Determine the [x, y] coordinate at the center of the cell enclosing the given text.  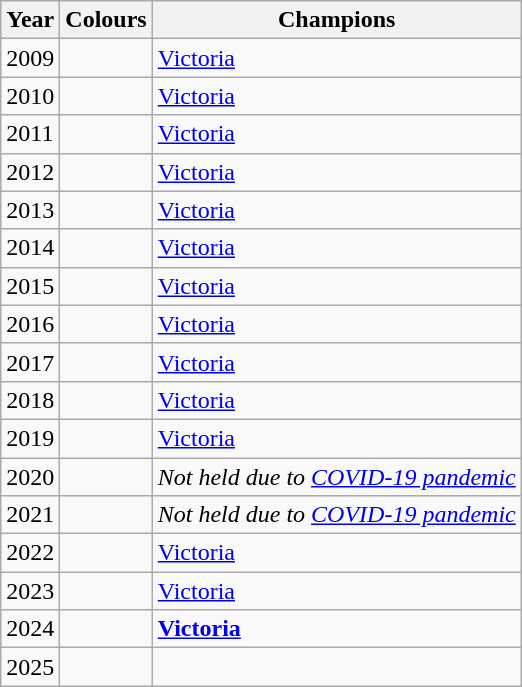
2015 [30, 286]
2010 [30, 96]
2009 [30, 58]
2025 [30, 667]
2017 [30, 362]
2022 [30, 553]
2018 [30, 400]
2023 [30, 591]
2013 [30, 210]
2016 [30, 324]
2024 [30, 629]
Year [30, 20]
Champions [336, 20]
2012 [30, 172]
2014 [30, 248]
2020 [30, 477]
2011 [30, 134]
2019 [30, 438]
Colours [106, 20]
2021 [30, 515]
